Locate the cell with the specified text and output its [x, y] center coordinate. 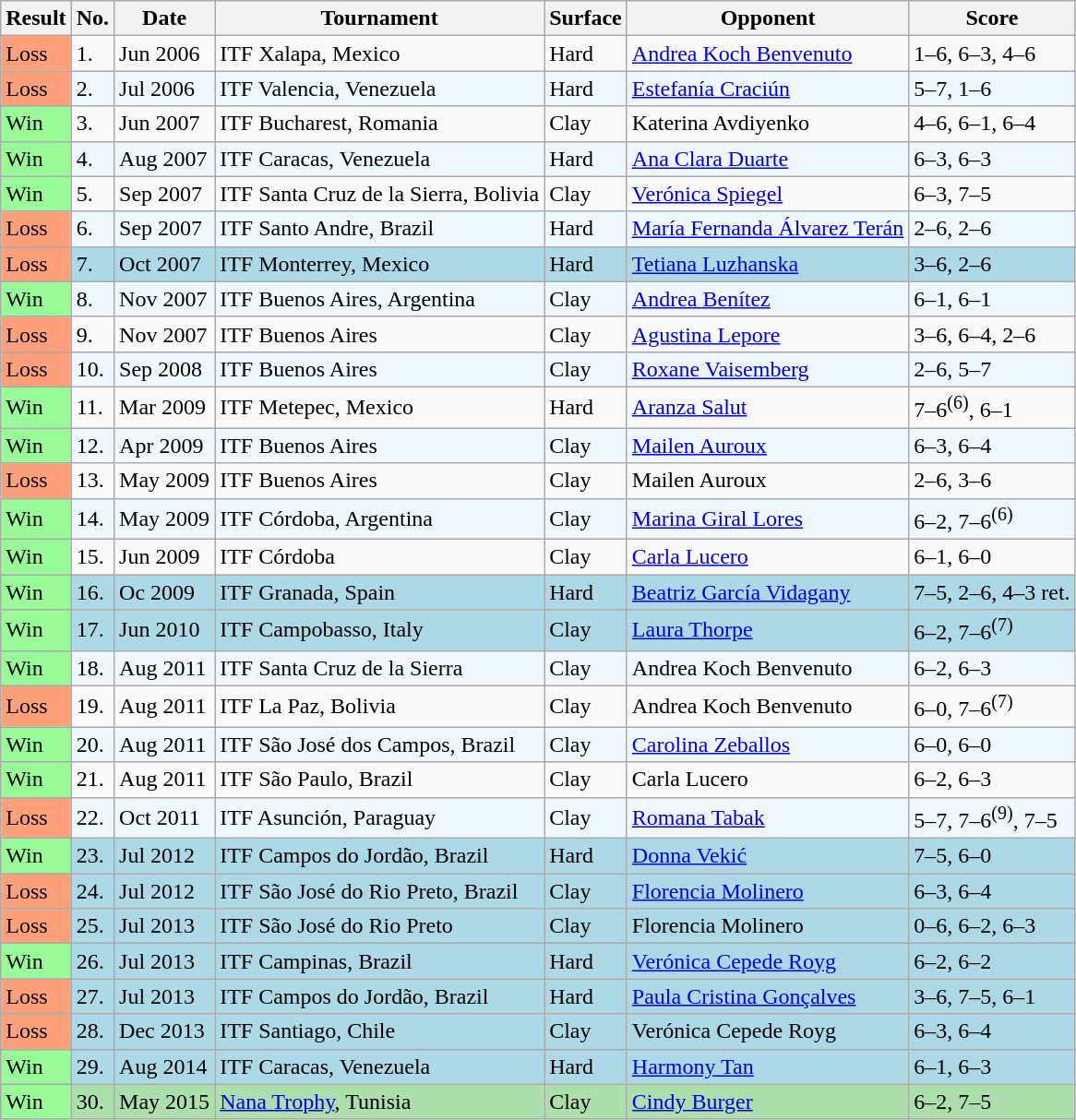
3–6, 2–6 [992, 264]
ITF São José dos Campos, Brazil [380, 745]
ITF Valencia, Venezuela [380, 89]
16. [92, 592]
Result [36, 18]
Tournament [380, 18]
No. [92, 18]
Date [164, 18]
Harmony Tan [768, 1066]
Jun 2007 [164, 124]
13. [92, 481]
Roxane Vaisemberg [768, 369]
23. [92, 856]
Verónica Spiegel [768, 194]
María Fernanda Álvarez Terán [768, 229]
Oct 2011 [164, 817]
Cindy Burger [768, 1102]
0–6, 6–2, 6–3 [992, 926]
9. [92, 334]
ITF São José do Rio Preto, Brazil [380, 891]
6–3, 6–3 [992, 159]
26. [92, 961]
Jun 2006 [164, 54]
4. [92, 159]
15. [92, 557]
6–1, 6–3 [992, 1066]
20. [92, 745]
ITF São José do Rio Preto [380, 926]
Oc 2009 [164, 592]
ITF Córdoba [380, 557]
ITF Santo Andre, Brazil [380, 229]
ITF Campinas, Brazil [380, 961]
25. [92, 926]
Katerina Avdiyenko [768, 124]
2–6, 3–6 [992, 481]
Opponent [768, 18]
Aug 2007 [164, 159]
6–2, 7–6(7) [992, 631]
6–2, 6–2 [992, 961]
6–0, 7–6(7) [992, 707]
ITF La Paz, Bolivia [380, 707]
ITF Santa Cruz de la Sierra, Bolivia [380, 194]
29. [92, 1066]
14. [92, 518]
18. [92, 668]
Tetiana Luzhanska [768, 264]
ITF Campobasso, Italy [380, 631]
21. [92, 780]
Aug 2014 [164, 1066]
ITF Granada, Spain [380, 592]
19. [92, 707]
6–0, 6–0 [992, 745]
ITF Xalapa, Mexico [380, 54]
ITF Monterrey, Mexico [380, 264]
5–7, 7–6(9), 7–5 [992, 817]
Aranza Salut [768, 408]
3–6, 7–5, 6–1 [992, 996]
Sep 2008 [164, 369]
7. [92, 264]
7–5, 2–6, 4–3 ret. [992, 592]
27. [92, 996]
24. [92, 891]
7–6(6), 6–1 [992, 408]
ITF Buenos Aires, Argentina [380, 299]
ITF São Paulo, Brazil [380, 780]
17. [92, 631]
Ana Clara Duarte [768, 159]
6. [92, 229]
ITF Bucharest, Romania [380, 124]
Agustina Lepore [768, 334]
Apr 2009 [164, 446]
2–6, 2–6 [992, 229]
2–6, 5–7 [992, 369]
6–1, 6–1 [992, 299]
Carolina Zeballos [768, 745]
28. [92, 1031]
Andrea Benítez [768, 299]
6–1, 6–0 [992, 557]
Romana Tabak [768, 817]
Jun 2009 [164, 557]
Mar 2009 [164, 408]
ITF Santa Cruz de la Sierra [380, 668]
Surface [586, 18]
12. [92, 446]
6–2, 7–6(6) [992, 518]
7–5, 6–0 [992, 856]
8. [92, 299]
ITF Santiago, Chile [380, 1031]
Laura Thorpe [768, 631]
Jun 2010 [164, 631]
2. [92, 89]
Donna Vekić [768, 856]
Paula Cristina Gonçalves [768, 996]
ITF Metepec, Mexico [380, 408]
Estefanía Craciún [768, 89]
ITF Asunción, Paraguay [380, 817]
3–6, 6–4, 2–6 [992, 334]
ITF Córdoba, Argentina [380, 518]
Marina Giral Lores [768, 518]
30. [92, 1102]
Nana Trophy, Tunisia [380, 1102]
5–7, 1–6 [992, 89]
1–6, 6–3, 4–6 [992, 54]
1. [92, 54]
Dec 2013 [164, 1031]
Jul 2006 [164, 89]
Oct 2007 [164, 264]
6–2, 7–5 [992, 1102]
May 2015 [164, 1102]
5. [92, 194]
3. [92, 124]
Score [992, 18]
Beatriz García Vidagany [768, 592]
11. [92, 408]
4–6, 6–1, 6–4 [992, 124]
22. [92, 817]
6–3, 7–5 [992, 194]
10. [92, 369]
